Output the [X, Y] coordinate of the center of the cell containing the given text.  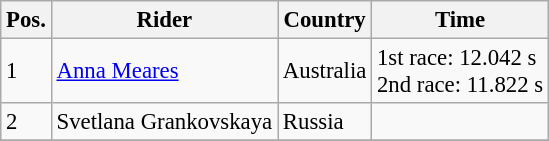
Australia [325, 72]
Rider [164, 20]
Country [325, 20]
Russia [325, 122]
1 [26, 72]
1st race: 12.042 s2nd race: 11.822 s [460, 72]
2 [26, 122]
Svetlana Grankovskaya [164, 122]
Pos. [26, 20]
Anna Meares [164, 72]
Time [460, 20]
